Scan for the cell matching the given text and deliver its (X, Y) coordinate at center. 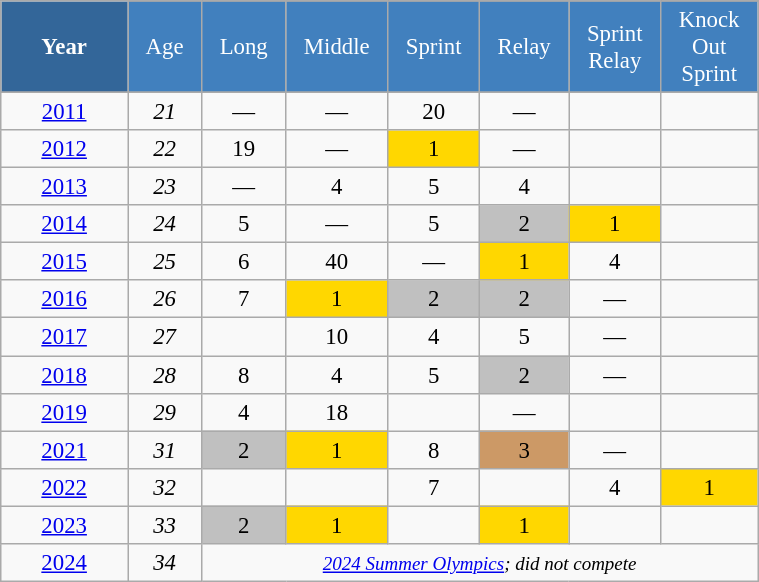
32 (165, 487)
2014 (64, 224)
28 (165, 375)
40 (337, 262)
29 (165, 412)
31 (165, 450)
SprintRelay (615, 47)
Age (165, 47)
2023 (64, 525)
27 (165, 337)
2024 (64, 563)
Middle (337, 47)
19 (244, 149)
2011 (64, 112)
2016 (64, 299)
2012 (64, 149)
2018 (64, 375)
2024 Summer Olympics; did not compete (480, 563)
24 (165, 224)
2021 (64, 450)
20 (434, 112)
2017 (64, 337)
Knock OutSprint (710, 47)
10 (337, 337)
Long (244, 47)
22 (165, 149)
Sprint (434, 47)
2022 (64, 487)
23 (165, 187)
2013 (64, 187)
18 (337, 412)
6 (244, 262)
Year (64, 47)
25 (165, 262)
33 (165, 525)
3 (524, 450)
26 (165, 299)
21 (165, 112)
2019 (64, 412)
Relay (524, 47)
2015 (64, 262)
34 (165, 563)
